Return (x, y) of the center of cell containing provided text 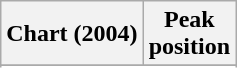
Chart (2004) (72, 34)
Peakposition (189, 34)
